Return [x, y] of the center of cell containing provided text 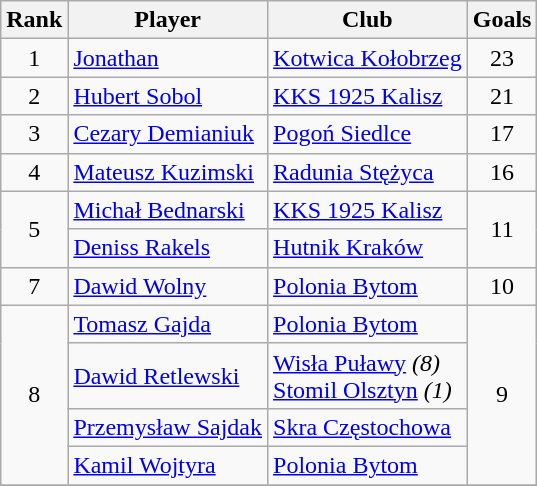
Dawid Wolny [168, 286]
11 [502, 229]
Kamil Wojtyra [168, 465]
17 [502, 134]
Wisła Puławy (8)Stomil Olsztyn (1) [368, 376]
Hubert Sobol [168, 96]
21 [502, 96]
Cezary Demianiuk [168, 134]
Pogoń Siedlce [368, 134]
8 [34, 394]
Deniss Rakels [168, 248]
Goals [502, 20]
2 [34, 96]
10 [502, 286]
Przemysław Sajdak [168, 427]
Player [168, 20]
Tomasz Gajda [168, 324]
1 [34, 58]
Mateusz Kuzimski [168, 172]
Club [368, 20]
7 [34, 286]
5 [34, 229]
4 [34, 172]
Michał Bednarski [168, 210]
16 [502, 172]
Kotwica Kołobrzeg [368, 58]
3 [34, 134]
23 [502, 58]
Radunia Stężyca [368, 172]
Jonathan [168, 58]
Hutnik Kraków [368, 248]
Dawid Retlewski [168, 376]
9 [502, 394]
Rank [34, 20]
Skra Częstochowa [368, 427]
